Return the [X, Y] coordinate for the center point of the cell that contains the specified text.  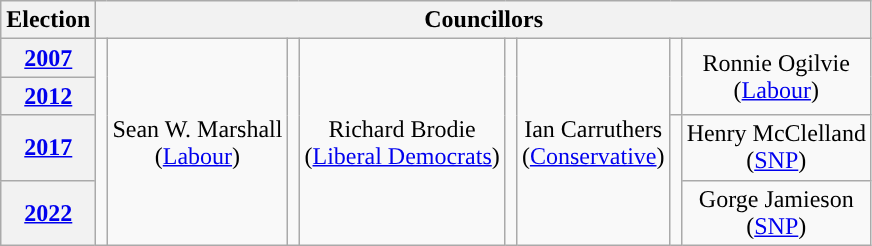
2022 [48, 212]
Ronnie Ogilvie(Labour) [776, 77]
2012 [48, 96]
Councillors [484, 20]
Richard Brodie(Liberal Democrats) [402, 142]
Ian Carruthers(Conservative) [593, 142]
Election [48, 20]
Henry McClelland(SNP) [776, 148]
Sean W. Marshall(Labour) [198, 142]
2017 [48, 148]
2007 [48, 58]
Gorge Jamieson(SNP) [776, 212]
